Pinpoint the cell where the given text exists, returning its (x, y) midpoint coordinate. 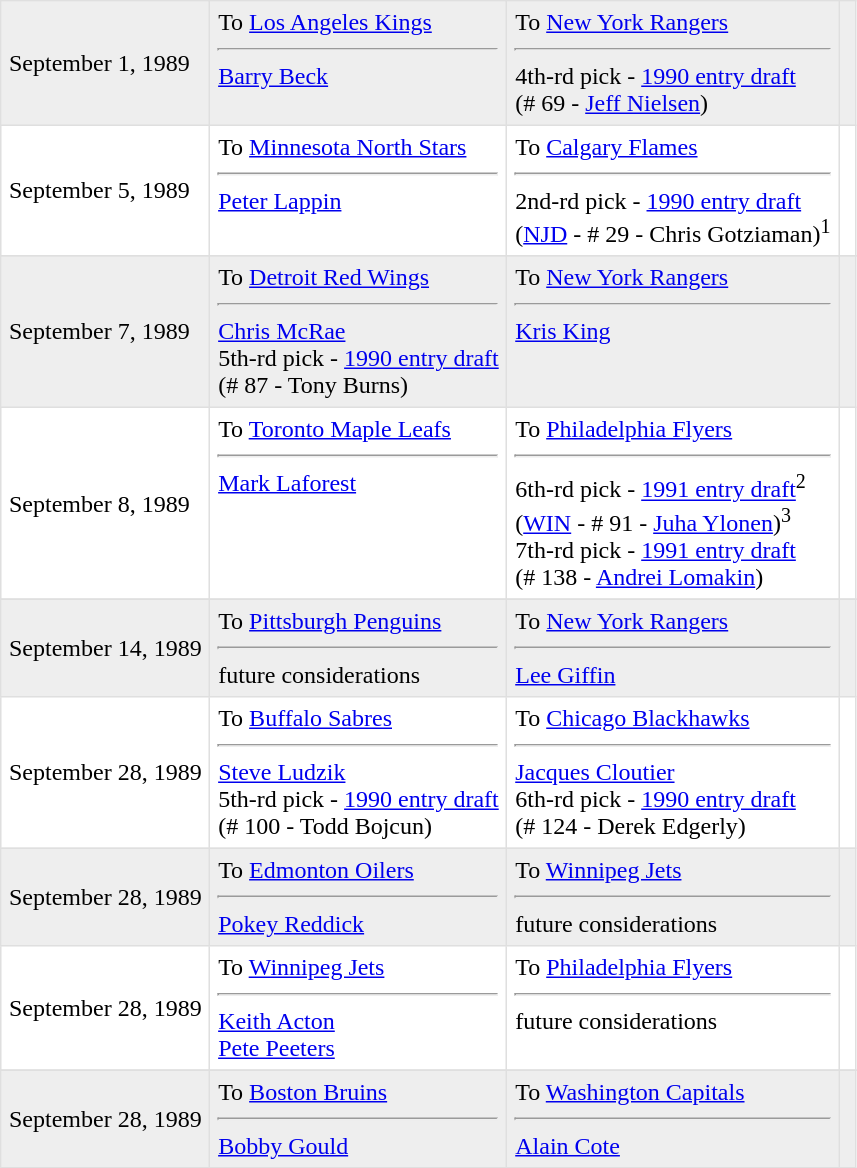
To Los Angeles KingsBarry Beck (358, 63)
To Chicago BlackhawksJacques Cloutier6th-rd pick - 1990 entry draft(# 124 - Derek Edgerly) (673, 773)
To Boston BruinsBobby Gould (358, 1119)
September 14, 1989 (106, 648)
To Buffalo SabresSteve Ludzik5th-rd pick - 1990 entry draft(# 100 - Todd Bojcun) (358, 773)
To Calgary Flames2nd-rd pick - 1990 entry draft(NJD - # 29 - Chris Gotziaman)1 (673, 190)
To New York Rangers Kris King (673, 332)
To Toronto Maple LeafsMark Laforest (358, 504)
To Winnipeg Jetsfuture considerations (673, 897)
To Pittsburgh Penguinsfuture considerations (358, 648)
To Philadelphia Flyers6th-rd pick - 1991 entry draft2(WIN - # 91 - Juha Ylonen)37th-rd pick - 1991 entry draft(# 138 - Andrei Lomakin) (673, 504)
To New York RangersLee Giffin (673, 648)
To Edmonton OilersPokey Reddick (358, 897)
To Washington CapitalsAlain Cote (673, 1119)
September 5, 1989 (106, 190)
September 7, 1989 (106, 332)
To Minnesota North StarsPeter Lappin (358, 190)
September 1, 1989 (106, 63)
To New York Rangers4th-rd pick - 1990 entry draft(# 69 - Jeff Nielsen) (673, 63)
To Detroit Red WingsChris McRae5th-rd pick - 1990 entry draft(# 87 - Tony Burns) (358, 332)
To Philadelphia Flyersfuture considerations (673, 1008)
To Winnipeg JetsKeith ActonPete Peeters (358, 1008)
September 8, 1989 (106, 504)
